Scan for the cell matching the given text and deliver its (x, y) coordinate at center. 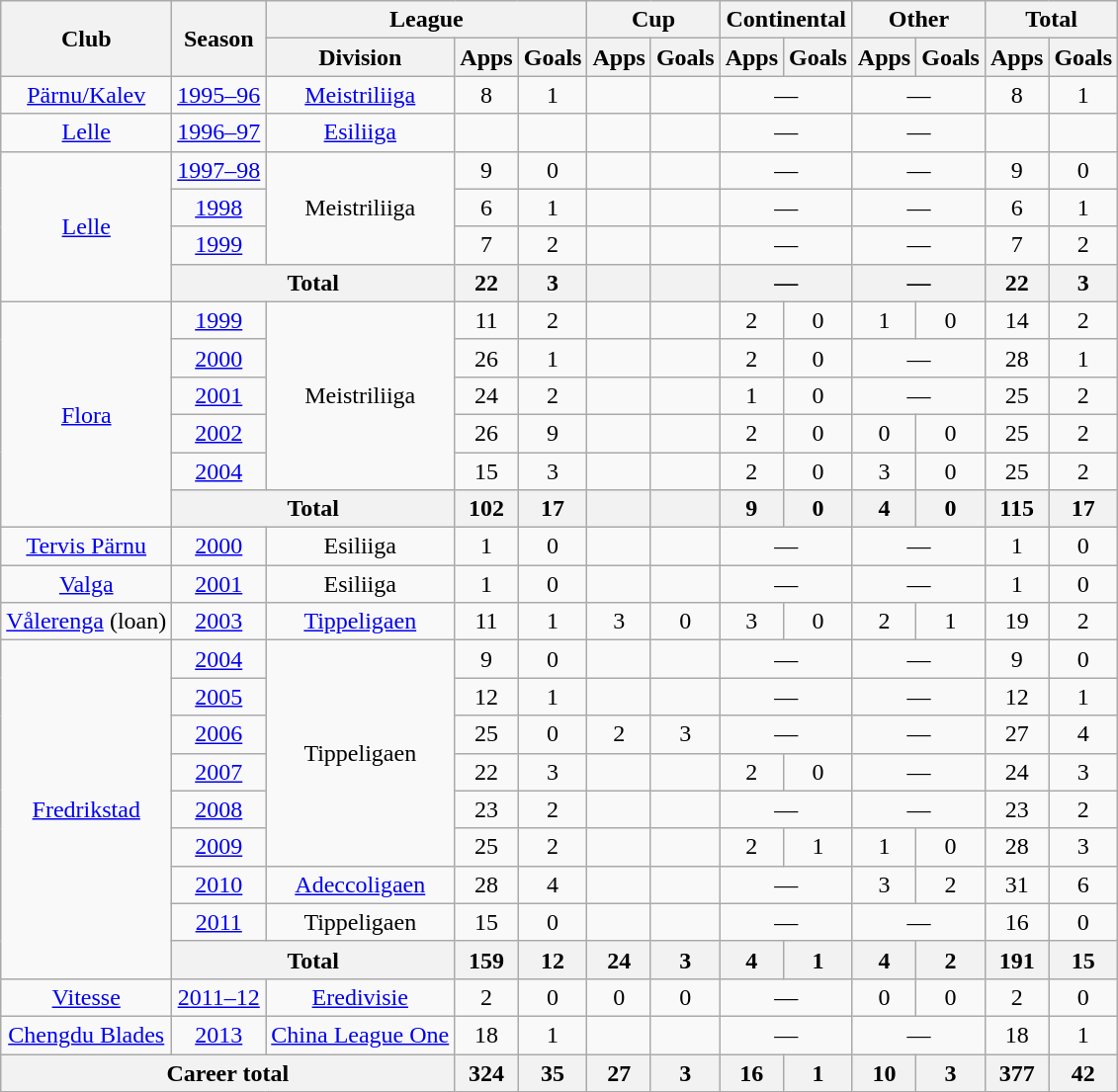
League (427, 20)
Adeccoligaen (360, 884)
Vålerenga (loan) (87, 622)
Other (918, 20)
2009 (219, 847)
Cup (653, 20)
2007 (219, 772)
1996–97 (219, 132)
191 (1016, 960)
2006 (219, 734)
35 (553, 1072)
324 (486, 1072)
Division (360, 57)
42 (1083, 1072)
10 (884, 1072)
2005 (219, 697)
19 (1016, 622)
31 (1016, 884)
2013 (219, 1035)
Pärnu/Kalev (87, 95)
1995–96 (219, 95)
2002 (219, 433)
Valga (87, 584)
Club (87, 39)
China League One (360, 1035)
Fredrikstad (87, 810)
Eredivisie (360, 997)
377 (1016, 1072)
2010 (219, 884)
2008 (219, 809)
Flora (87, 414)
Career total (227, 1072)
115 (1016, 509)
Continental (786, 20)
Tervis Pärnu (87, 546)
14 (1016, 320)
102 (486, 509)
159 (486, 960)
2011–12 (219, 997)
1997–98 (219, 170)
Vitesse (87, 997)
2011 (219, 922)
2003 (219, 622)
1998 (219, 208)
Season (219, 39)
Chengdu Blades (87, 1035)
